Determine the [x, y] coordinate at the center of the cell enclosing the given text.  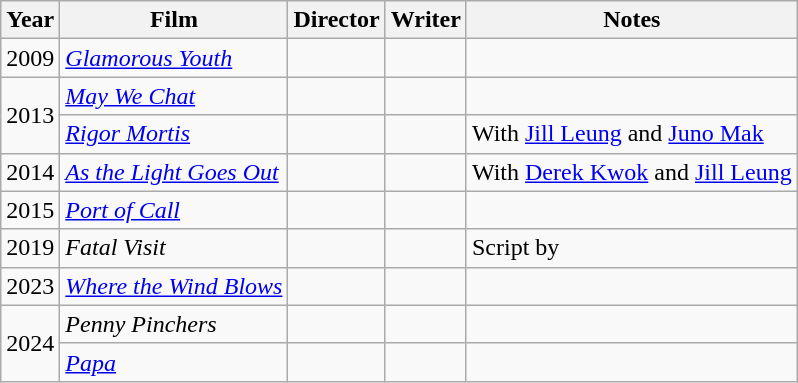
With Derek Kwok and Jill Leung [632, 172]
Writer [426, 20]
Year [30, 20]
2023 [30, 286]
2015 [30, 210]
With Jill Leung and Juno Mak [632, 134]
As the Light Goes Out [174, 172]
Where the Wind Blows [174, 286]
Director [336, 20]
Film [174, 20]
Fatal Visit [174, 248]
Port of Call [174, 210]
2009 [30, 58]
Rigor Mortis [174, 134]
Glamorous Youth [174, 58]
2013 [30, 115]
Penny Pinchers [174, 324]
2014 [30, 172]
Papa [174, 362]
Script by [632, 248]
May We Chat [174, 96]
Notes [632, 20]
2024 [30, 343]
2019 [30, 248]
